Return (x, y) of the center of cell containing provided text 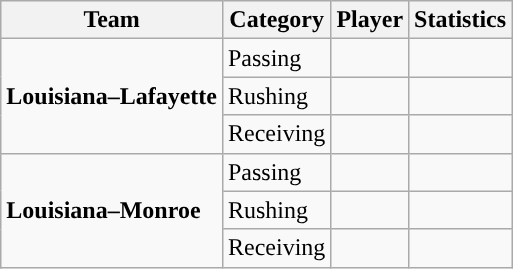
Player (370, 20)
Team (112, 20)
Louisiana–Lafayette (112, 96)
Category (276, 20)
Louisiana–Monroe (112, 210)
Statistics (460, 20)
